Extract the [x, y] coordinate from the center of the cell holding the provided text.  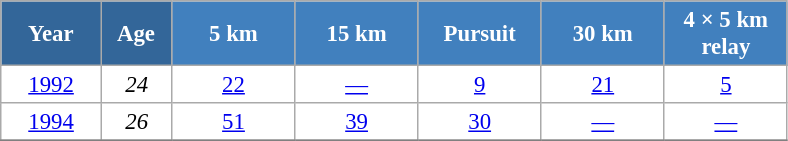
15 km [356, 34]
4 × 5 km relay [726, 34]
1994 [52, 122]
Pursuit [480, 34]
39 [356, 122]
22 [234, 85]
26 [136, 122]
9 [480, 85]
1992 [52, 85]
Age [136, 34]
Year [52, 34]
24 [136, 85]
5 km [234, 34]
30 km [602, 34]
30 [480, 122]
51 [234, 122]
5 [726, 85]
21 [602, 85]
